Locate the cell with the specified text and output its [x, y] center coordinate. 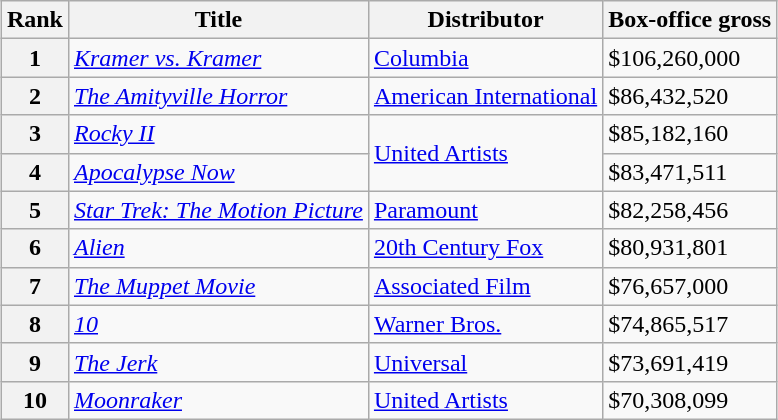
Columbia [485, 58]
Moonraker [218, 400]
$70,308,099 [690, 400]
Apocalypse Now [218, 172]
2 [34, 96]
$73,691,419 [690, 362]
$86,432,520 [690, 96]
8 [34, 324]
3 [34, 134]
Distributor [485, 20]
9 [34, 362]
20th Century Fox [485, 248]
Rocky II [218, 134]
American International [485, 96]
The Muppet Movie [218, 286]
Associated Film [485, 286]
$82,258,456 [690, 210]
$80,931,801 [690, 248]
$85,182,160 [690, 134]
Box-office gross [690, 20]
Title [218, 20]
Alien [218, 248]
1 [34, 58]
$83,471,511 [690, 172]
Rank [34, 20]
Paramount [485, 210]
6 [34, 248]
$106,260,000 [690, 58]
Universal [485, 362]
Kramer vs. Kramer [218, 58]
$74,865,517 [690, 324]
The Amityville Horror [218, 96]
7 [34, 286]
4 [34, 172]
Star Trek: The Motion Picture [218, 210]
The Jerk [218, 362]
Warner Bros. [485, 324]
$76,657,000 [690, 286]
5 [34, 210]
